Find where the given text appears and provide that cell's center as (X, Y) coordinate. 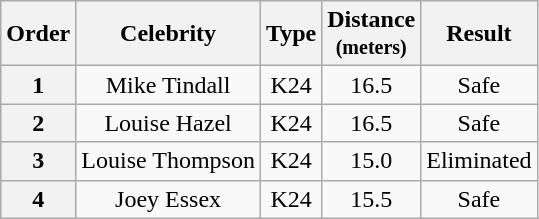
15.5 (372, 199)
Joey Essex (168, 199)
Mike Tindall (168, 85)
2 (38, 123)
3 (38, 161)
Result (479, 34)
Order (38, 34)
Louise Hazel (168, 123)
Eliminated (479, 161)
15.0 (372, 161)
4 (38, 199)
Distance(meters) (372, 34)
Louise Thompson (168, 161)
Celebrity (168, 34)
1 (38, 85)
Type (290, 34)
